Locate the cell with the specified text and output its (x, y) center coordinate. 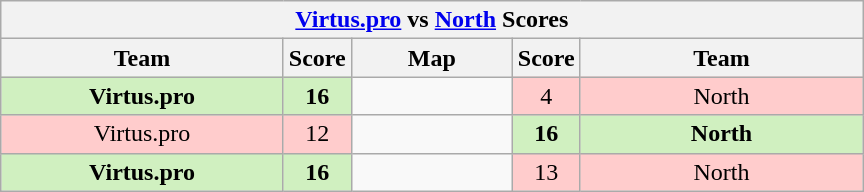
4 (546, 96)
Map (432, 58)
Virtus.pro vs North Scores (432, 20)
13 (546, 172)
12 (317, 134)
